Pinpoint the cell where the given text exists, returning its [X, Y] midpoint coordinate. 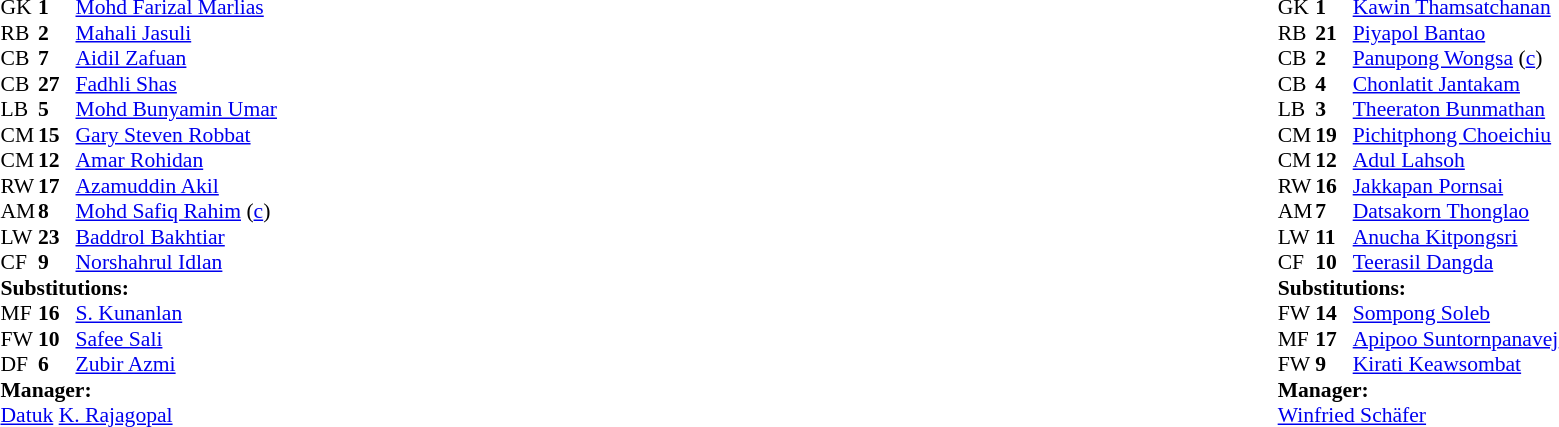
Norshahrul Idlan [176, 263]
Zubir Azmi [176, 365]
Mohd Bunyamin Umar [176, 109]
Jakkapan Pornsai [1456, 186]
Kirati Keawsombat [1456, 365]
23 [57, 237]
Fadhli Shas [176, 84]
15 [57, 135]
11 [1334, 237]
Mahali Jasuli [176, 33]
Datsakorn Thonglao [1456, 211]
Mohd Safiq Rahim (c) [176, 211]
Theeraton Bunmathan [1456, 109]
S. Kunanlan [176, 313]
6 [57, 365]
4 [1334, 84]
19 [1334, 135]
Panupong Wongsa (c) [1456, 59]
Sompong Soleb [1456, 313]
Chonlatit Jantakam [1456, 84]
Teerasil Dangda [1456, 263]
Anucha Kitpongsri [1456, 237]
8 [57, 211]
Gary Steven Robbat [176, 135]
14 [1334, 313]
Aidil Zafuan [176, 59]
3 [1334, 109]
DF [19, 365]
21 [1334, 33]
27 [57, 84]
Amar Rohidan [176, 161]
Piyapol Bantao [1456, 33]
Apipoo Suntornpanavej [1456, 339]
Adul Lahsoh [1456, 161]
Safee Sali [176, 339]
Azamuddin Akil [176, 186]
Baddrol Bakhtiar [176, 237]
5 [57, 109]
Pichitphong Choeichiu [1456, 135]
